Return the [x, y] coordinate for the center point of the cell that contains the specified text.  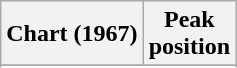
Chart (1967) [72, 34]
Peakposition [189, 34]
